Return the (x, y) coordinate for the center point of the cell that contains the specified text.  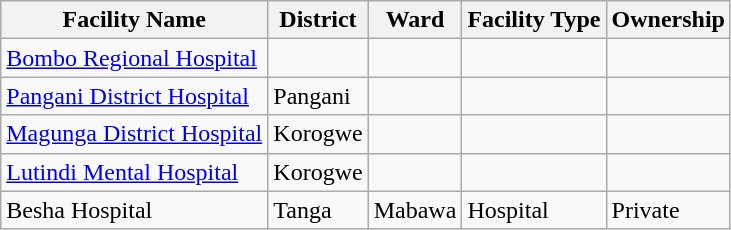
Ownership (668, 20)
Facility Name (134, 20)
Hospital (534, 210)
Besha Hospital (134, 210)
Bombo Regional Hospital (134, 58)
Facility Type (534, 20)
Pangani District Hospital (134, 96)
Mabawa (415, 210)
Magunga District Hospital (134, 134)
Lutindi Mental Hospital (134, 172)
Pangani (318, 96)
Ward (415, 20)
District (318, 20)
Private (668, 210)
Tanga (318, 210)
